Pinpoint the cell where the given text exists, returning its (X, Y) midpoint coordinate. 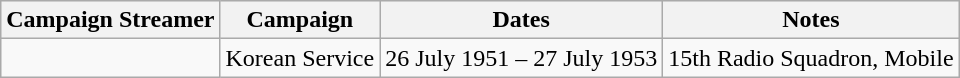
15th Radio Squadron, Mobile (811, 58)
Campaign (300, 20)
Dates (522, 20)
Notes (811, 20)
26 July 1951 – 27 July 1953 (522, 58)
Campaign Streamer (110, 20)
Korean Service (300, 58)
